Scan for the cell matching the given text and deliver its (x, y) coordinate at center. 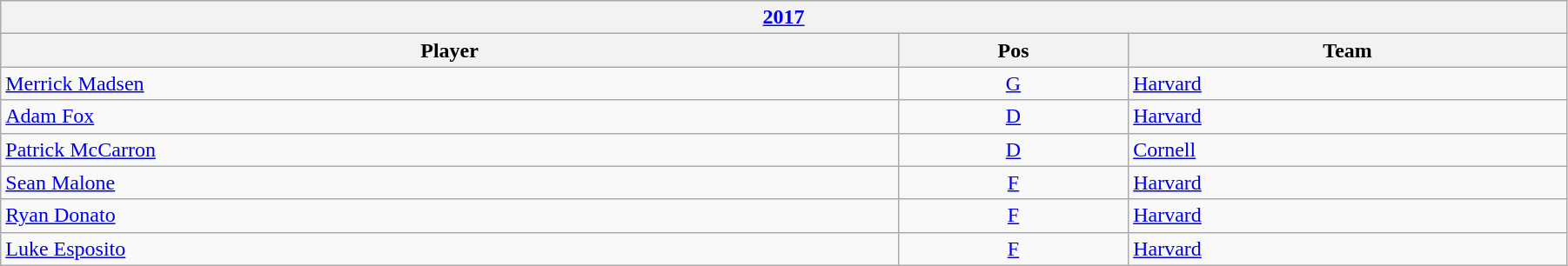
2017 (784, 17)
Patrick McCarron (450, 150)
Adam Fox (450, 116)
Player (450, 50)
G (1013, 83)
Luke Esposito (450, 249)
Sean Malone (450, 183)
Ryan Donato (450, 216)
Cornell (1348, 150)
Merrick Madsen (450, 83)
Pos (1013, 50)
Team (1348, 50)
